Return (x, y) of the center of cell containing provided text 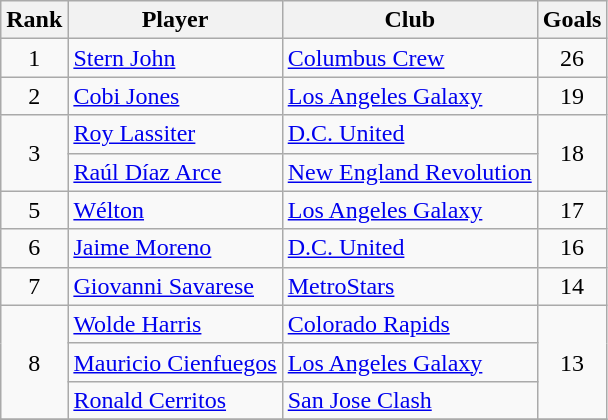
Raúl Díaz Arce (175, 172)
Player (175, 20)
Goals (572, 20)
New England Revolution (410, 172)
14 (572, 286)
6 (34, 248)
16 (572, 248)
Club (410, 20)
2 (34, 96)
17 (572, 210)
Colorado Rapids (410, 324)
Rank (34, 20)
7 (34, 286)
13 (572, 362)
Wélton (175, 210)
MetroStars (410, 286)
5 (34, 210)
1 (34, 58)
Ronald Cerritos (175, 400)
Cobi Jones (175, 96)
3 (34, 153)
Stern John (175, 58)
26 (572, 58)
19 (572, 96)
Mauricio Cienfuegos (175, 362)
Jaime Moreno (175, 248)
San Jose Clash (410, 400)
Wolde Harris (175, 324)
Giovanni Savarese (175, 286)
18 (572, 153)
8 (34, 362)
Roy Lassiter (175, 134)
Columbus Crew (410, 58)
